Detect which cell encompasses the target text, then output its (X, Y) center coordinate. 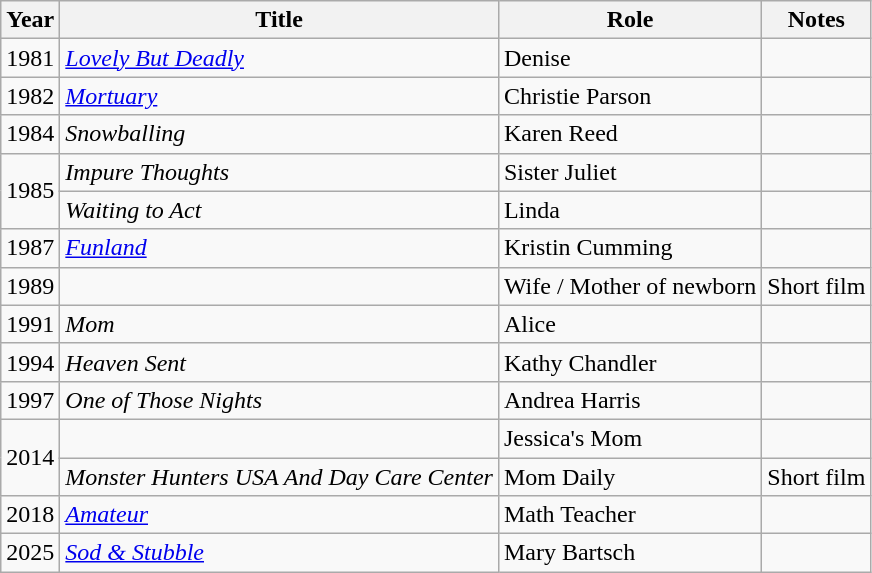
Monster Hunters USA And Day Care Center (280, 477)
Linda (630, 210)
Karen Reed (630, 134)
Alice (630, 324)
Sod & Stubble (280, 553)
Mary Bartsch (630, 553)
One of Those Nights (280, 400)
Jessica's Mom (630, 438)
1991 (30, 324)
Christie Parson (630, 96)
Year (30, 20)
Waiting to Act (280, 210)
Notes (816, 20)
Mortuary (280, 96)
Heaven Sent (280, 362)
Mom (280, 324)
Role (630, 20)
1982 (30, 96)
2025 (30, 553)
Impure Thoughts (280, 172)
Amateur (280, 515)
1989 (30, 286)
1981 (30, 58)
Title (280, 20)
Kristin Cumming (630, 248)
Sister Juliet (630, 172)
1987 (30, 248)
Wife / Mother of newborn (630, 286)
Funland (280, 248)
Math Teacher (630, 515)
Andrea Harris (630, 400)
Denise (630, 58)
2018 (30, 515)
1985 (30, 191)
Snowballing (280, 134)
2014 (30, 457)
Mom Daily (630, 477)
1984 (30, 134)
Kathy Chandler (630, 362)
1994 (30, 362)
Lovely But Deadly (280, 58)
1997 (30, 400)
